From the cell containing the given text, extract its center point as [x, y] coordinate. 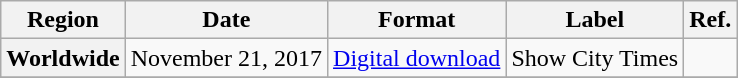
Label [595, 20]
Worldwide [63, 58]
Digital download [417, 58]
Ref. [710, 20]
Show City Times [595, 58]
November 21, 2017 [226, 58]
Region [63, 20]
Format [417, 20]
Date [226, 20]
